Pinpoint the cell where the given text exists, returning its (X, Y) midpoint coordinate. 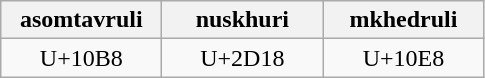
asomtavruli (82, 20)
nuskhuri (242, 20)
mkhedruli (404, 20)
U+10B8 (82, 58)
U+10E8 (404, 58)
U+2D18 (242, 58)
